Find where the given text appears and provide that cell's center as [x, y] coordinate. 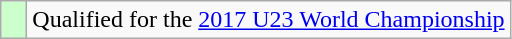
Qualified for the 2017 U23 World Championship [268, 20]
